Locate the cell with the specified text and output its (X, Y) center coordinate. 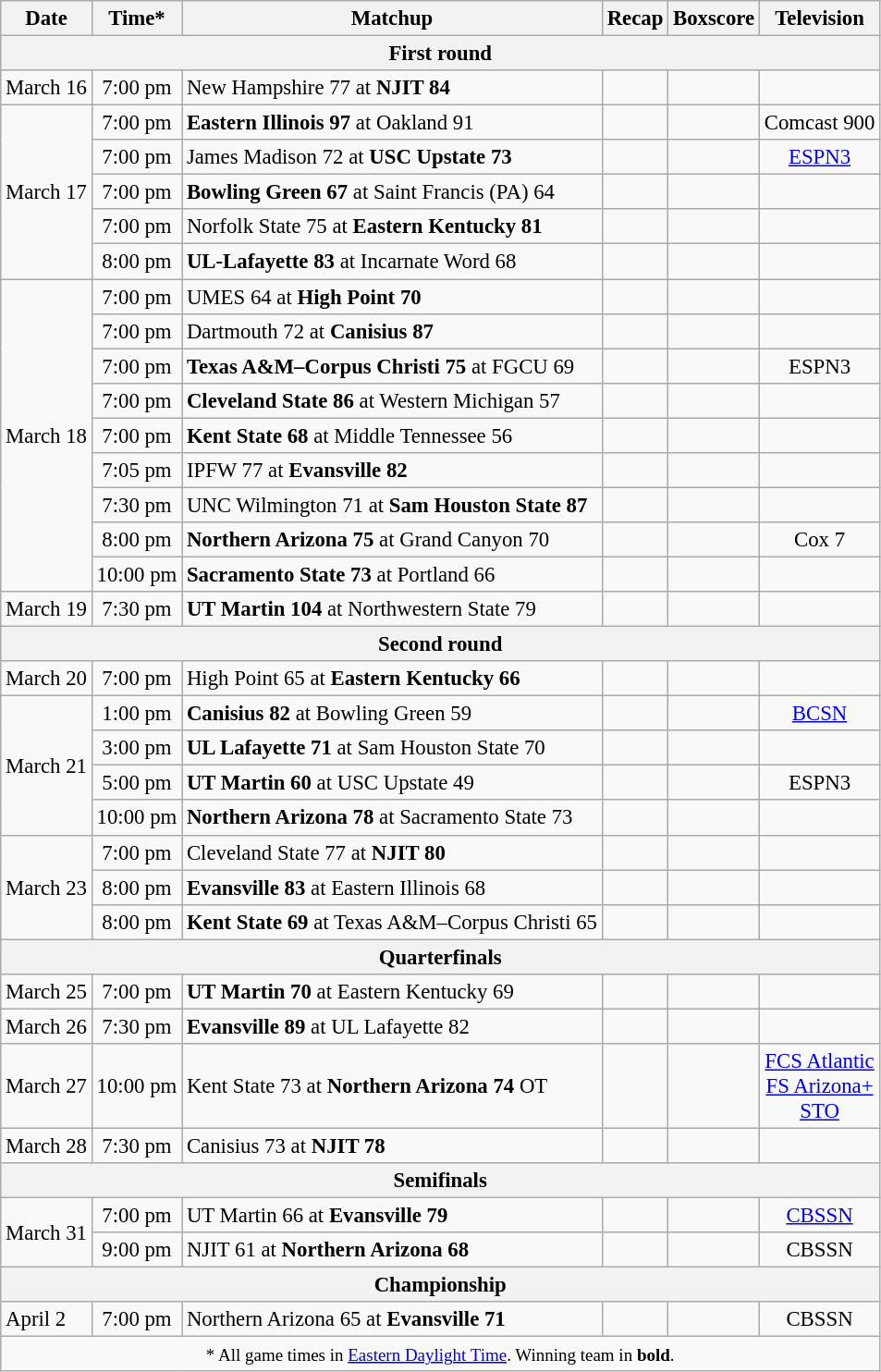
UMES 64 at High Point 70 (392, 297)
March 23 (46, 888)
Kent State 68 at Middle Tennessee 56 (392, 435)
April 2 (46, 1319)
NJIT 61 at Northern Arizona 68 (392, 1250)
9:00 pm (137, 1250)
UNC Wilmington 71 at Sam Houston State 87 (392, 505)
Evansville 83 at Eastern Illinois 68 (392, 888)
Semifinals (440, 1181)
BCSN (819, 714)
UT Martin 70 at Eastern Kentucky 69 (392, 992)
UT Martin 60 at USC Upstate 49 (392, 783)
Norfolk State 75 at Eastern Kentucky 81 (392, 227)
Canisius 82 at Bowling Green 59 (392, 714)
Kent State 73 at Northern Arizona 74 OT (392, 1086)
Northern Arizona 75 at Grand Canyon 70 (392, 540)
March 28 (46, 1145)
3:00 pm (137, 748)
March 17 (46, 192)
UL Lafayette 71 at Sam Houston State 70 (392, 748)
Television (819, 18)
March 16 (46, 88)
Quarterfinals (440, 957)
March 19 (46, 609)
UL-Lafayette 83 at Incarnate Word 68 (392, 262)
5:00 pm (137, 783)
Canisius 73 at NJIT 78 (392, 1145)
March 21 (46, 766)
Dartmouth 72 at Canisius 87 (392, 331)
Sacramento State 73 at Portland 66 (392, 574)
Second round (440, 644)
March 25 (46, 992)
James Madison 72 at USC Upstate 73 (392, 157)
March 18 (46, 435)
Evansville 89 at UL Lafayette 82 (392, 1026)
7:05 pm (137, 471)
New Hampshire 77 at NJIT 84 (392, 88)
Date (46, 18)
March 27 (46, 1086)
Time* (137, 18)
Northern Arizona 78 at Sacramento State 73 (392, 818)
Matchup (392, 18)
Eastern Illinois 97 at Oakland 91 (392, 123)
Comcast 900 (819, 123)
First round (440, 54)
1:00 pm (137, 714)
Texas A&M–Corpus Christi 75 at FGCU 69 (392, 366)
Kent State 69 at Texas A&M–Corpus Christi 65 (392, 922)
Cleveland State 77 at NJIT 80 (392, 852)
High Point 65 at Eastern Kentucky 66 (392, 679)
UT Martin 104 at Northwestern State 79 (392, 609)
Cox 7 (819, 540)
Cleveland State 86 at Western Michigan 57 (392, 400)
March 20 (46, 679)
March 26 (46, 1026)
Recap (634, 18)
Championship (440, 1285)
Northern Arizona 65 at Evansville 71 (392, 1319)
Boxscore (714, 18)
* All game times in Eastern Daylight Time. Winning team in bold. (440, 1354)
IPFW 77 at Evansville 82 (392, 471)
FCS AtlanticFS Arizona+STO (819, 1086)
UT Martin 66 at Evansville 79 (392, 1216)
Bowling Green 67 at Saint Francis (PA) 64 (392, 192)
March 31 (46, 1233)
